For the text-containing cell, return its midpoint in (X, Y) coordinate format. 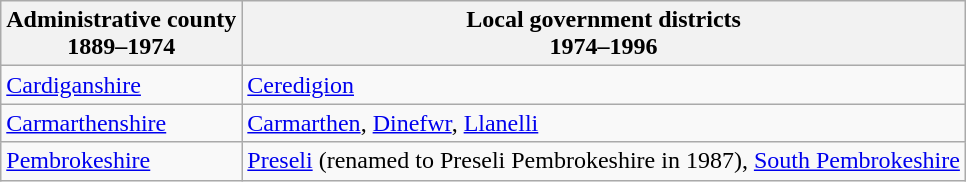
Cardiganshire (122, 85)
Carmarthenshire (122, 123)
Local government districts1974–1996 (604, 34)
Administrative county1889–1974 (122, 34)
Preseli (renamed to Preseli Pembrokeshire in 1987), South Pembrokeshire (604, 161)
Carmarthen, Dinefwr, Llanelli (604, 123)
Pembrokeshire (122, 161)
Ceredigion (604, 85)
